Capture the cell that displays the provided text and extract its (X, Y) central coordinate. 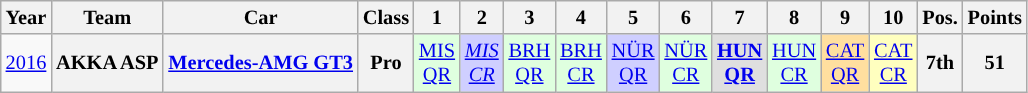
3 (530, 17)
CATCR (893, 63)
NÜRQR (634, 63)
10 (893, 17)
9 (845, 17)
AKKA ASP (107, 63)
2016 (26, 63)
4 (581, 17)
Mercedes-AMG GT3 (260, 63)
Pos. (940, 17)
Pro (386, 63)
Year (26, 17)
5 (634, 17)
CATQR (845, 63)
MISQR (437, 63)
8 (794, 17)
HUNCR (794, 63)
Team (107, 17)
NÜRCR (686, 63)
BRHQR (530, 63)
6 (686, 17)
51 (995, 63)
Points (995, 17)
7 (740, 17)
Class (386, 17)
BRHCR (581, 63)
Car (260, 17)
1 (437, 17)
HUNQR (740, 63)
2 (482, 17)
MISCR (482, 63)
7th (940, 63)
